Return [X, Y] of the center of cell containing provided text 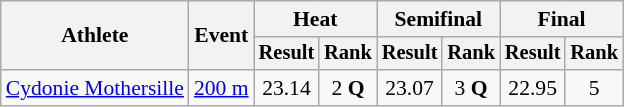
Heat [316, 19]
22.95 [533, 88]
Semifinal [438, 19]
Athlete [95, 36]
Event [222, 36]
5 [594, 88]
200 m [222, 88]
Final [562, 19]
23.07 [410, 88]
2 Q [348, 88]
3 Q [471, 88]
Cydonie Mothersille [95, 88]
23.14 [287, 88]
